Find where the given text appears and provide that cell's center as [X, Y] coordinate. 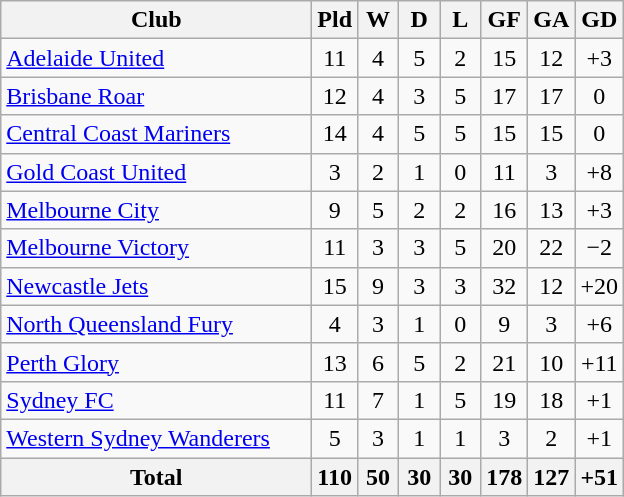
D [420, 20]
Perth Glory [156, 362]
22 [552, 248]
Central Coast Mariners [156, 134]
14 [335, 134]
+51 [600, 477]
Gold Coast United [156, 172]
6 [378, 362]
+6 [600, 324]
GD [600, 20]
Newcastle Jets [156, 286]
127 [552, 477]
10 [552, 362]
50 [378, 477]
19 [504, 400]
Sydney FC [156, 400]
GA [552, 20]
Melbourne City [156, 210]
+11 [600, 362]
110 [335, 477]
20 [504, 248]
Melbourne Victory [156, 248]
Club [156, 20]
7 [378, 400]
−2 [600, 248]
W [378, 20]
Total [156, 477]
L [460, 20]
21 [504, 362]
18 [552, 400]
16 [504, 210]
Western Sydney Wanderers [156, 438]
178 [504, 477]
+20 [600, 286]
North Queensland Fury [156, 324]
Pld [335, 20]
32 [504, 286]
+8 [600, 172]
Adelaide United [156, 58]
GF [504, 20]
Brisbane Roar [156, 96]
